From the cell containing the given text, extract its center point as [x, y] coordinate. 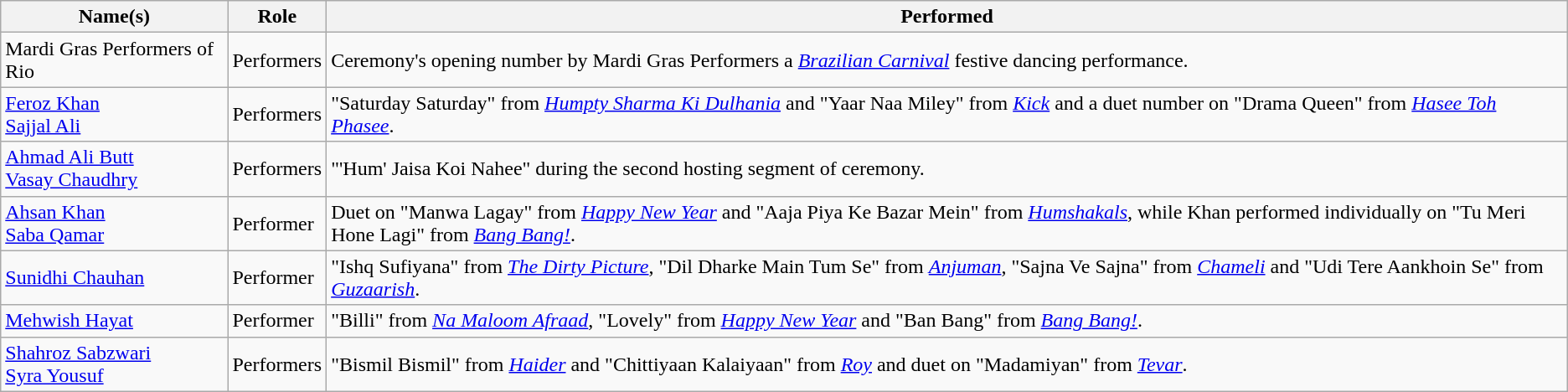
Mardi Gras Performers of Rio [114, 60]
"'Hum' Jaisa Koi Nahee" during the second hosting segment of ceremony. [947, 169]
Shahroz SabzwariSyra Yousuf [114, 364]
Feroz KhanSajjal Ali [114, 114]
Name(s) [114, 17]
Role [277, 17]
Performed [947, 17]
Ceremony's opening number by Mardi Gras Performers a Brazilian Carnival festive dancing performance. [947, 60]
"Bismil Bismil" from Haider and "Chittiyaan Kalaiyaan" from Roy and duet on "Madamiyan" from Tevar. [947, 364]
Sunidhi Chauhan [114, 278]
"Billi" from Na Maloom Afraad, "Lovely" from Happy New Year and "Ban Bang" from Bang Bang!. [947, 321]
"Saturday Saturday" from Humpty Sharma Ki Dulhania and "Yaar Naa Miley" from Kick and a duet number on "Drama Queen" from Hasee Toh Phasee. [947, 114]
Ahmad Ali ButtVasay Chaudhry [114, 169]
Ahsan KhanSaba Qamar [114, 223]
Mehwish Hayat [114, 321]
